Find where the given text appears and provide that cell's center as [x, y] coordinate. 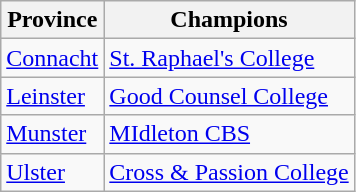
Ulster [52, 172]
MIdleton CBS [229, 134]
Leinster [52, 96]
Province [52, 20]
St. Raphael's College [229, 58]
Cross & Passion College [229, 172]
Munster [52, 134]
Champions [229, 20]
Connacht [52, 58]
Good Counsel College [229, 96]
